Capture the cell that displays the provided text and extract its (X, Y) central coordinate. 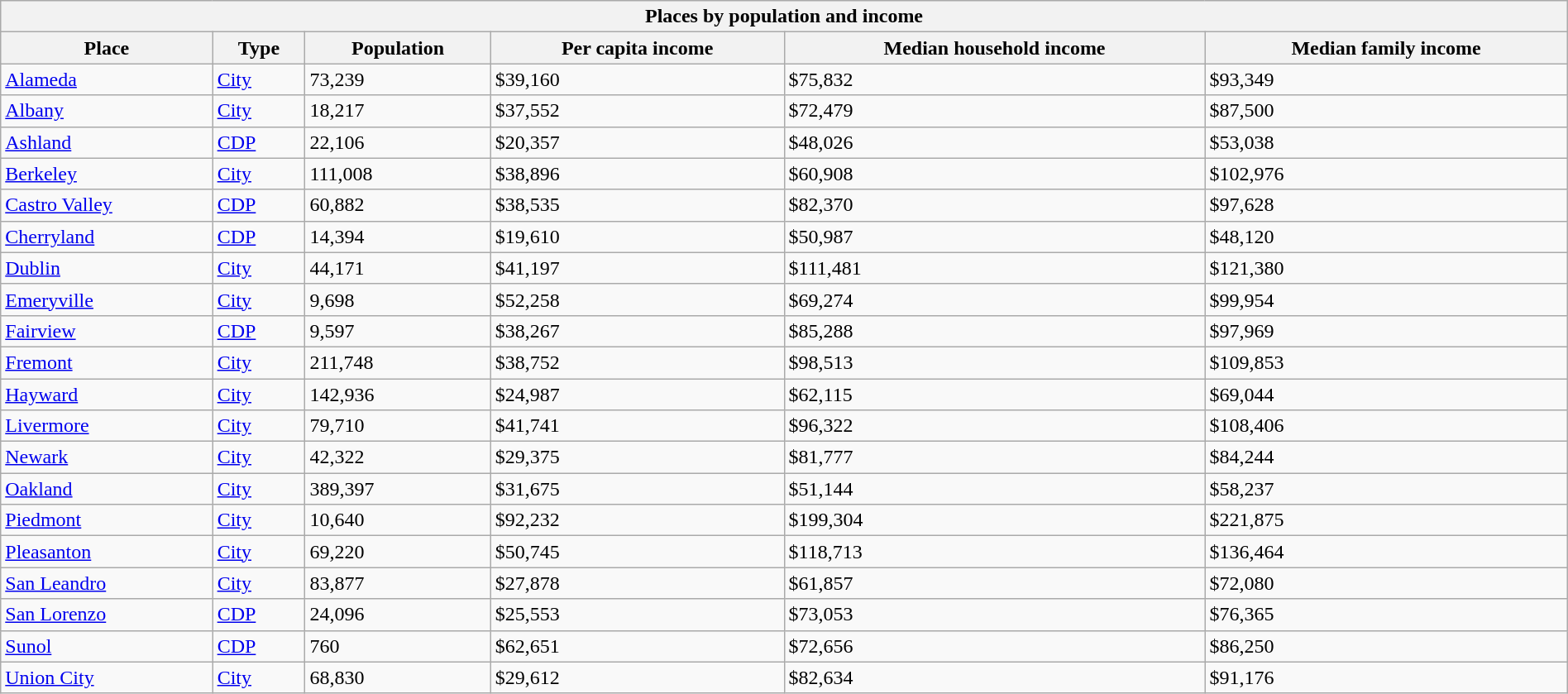
Alameda (107, 79)
60,882 (398, 205)
$121,380 (1386, 268)
68,830 (398, 677)
389,397 (398, 489)
Fairview (107, 331)
$91,176 (1386, 677)
9,698 (398, 299)
San Leandro (107, 583)
Ashland (107, 142)
$38,267 (637, 331)
$48,026 (994, 142)
$102,976 (1386, 174)
$72,080 (1386, 583)
Places by population and income (784, 17)
$58,237 (1386, 489)
Median household income (994, 48)
$53,038 (1386, 142)
$72,656 (994, 646)
$19,610 (637, 237)
Piedmont (107, 520)
Berkeley (107, 174)
$82,370 (994, 205)
42,322 (398, 457)
$109,853 (1386, 362)
69,220 (398, 552)
Pleasanton (107, 552)
$97,628 (1386, 205)
$52,258 (637, 299)
10,640 (398, 520)
$62,651 (637, 646)
$50,987 (994, 237)
$39,160 (637, 79)
$41,197 (637, 268)
$38,752 (637, 362)
$48,120 (1386, 237)
$61,857 (994, 583)
$84,244 (1386, 457)
$136,464 (1386, 552)
$27,878 (637, 583)
$92,232 (637, 520)
83,877 (398, 583)
$199,304 (994, 520)
14,394 (398, 237)
$41,741 (637, 426)
$82,634 (994, 677)
9,597 (398, 331)
$62,115 (994, 395)
$85,288 (994, 331)
18,217 (398, 111)
$25,553 (637, 615)
Cherryland (107, 237)
$69,044 (1386, 395)
211,748 (398, 362)
22,106 (398, 142)
44,171 (398, 268)
Population (398, 48)
Per capita income (637, 48)
San Lorenzo (107, 615)
$31,675 (637, 489)
$60,908 (994, 174)
73,239 (398, 79)
Median family income (1386, 48)
$38,896 (637, 174)
Place (107, 48)
Type (259, 48)
$75,832 (994, 79)
$99,954 (1386, 299)
$50,745 (637, 552)
Livermore (107, 426)
$87,500 (1386, 111)
$76,365 (1386, 615)
$38,535 (637, 205)
Oakland (107, 489)
$29,375 (637, 457)
$72,479 (994, 111)
$24,987 (637, 395)
760 (398, 646)
$20,357 (637, 142)
Dublin (107, 268)
24,096 (398, 615)
$69,274 (994, 299)
$96,322 (994, 426)
$37,552 (637, 111)
$221,875 (1386, 520)
Hayward (107, 395)
$108,406 (1386, 426)
Fremont (107, 362)
$81,777 (994, 457)
Sunol (107, 646)
$73,053 (994, 615)
Newark (107, 457)
111,008 (398, 174)
$97,969 (1386, 331)
Albany (107, 111)
$51,144 (994, 489)
$29,612 (637, 677)
$86,250 (1386, 646)
$93,349 (1386, 79)
$118,713 (994, 552)
$98,513 (994, 362)
142,936 (398, 395)
Castro Valley (107, 205)
$111,481 (994, 268)
79,710 (398, 426)
Emeryville (107, 299)
Union City (107, 677)
